Find where the given text appears and provide that cell's center as (x, y) coordinate. 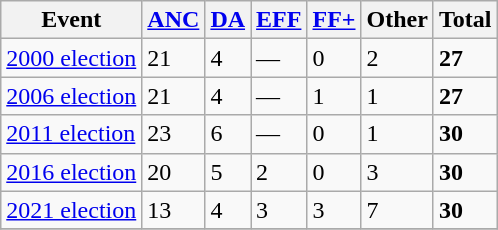
Other (397, 20)
Total (465, 20)
2011 election (72, 134)
EFF (279, 20)
23 (174, 134)
13 (174, 210)
ANC (174, 20)
20 (174, 172)
Event (72, 20)
DA (228, 20)
7 (397, 210)
6 (228, 134)
FF+ (334, 20)
2016 election (72, 172)
2021 election (72, 210)
5 (228, 172)
2000 election (72, 58)
2006 election (72, 96)
